Return the [x, y] coordinate for the center point of the cell that contains the specified text.  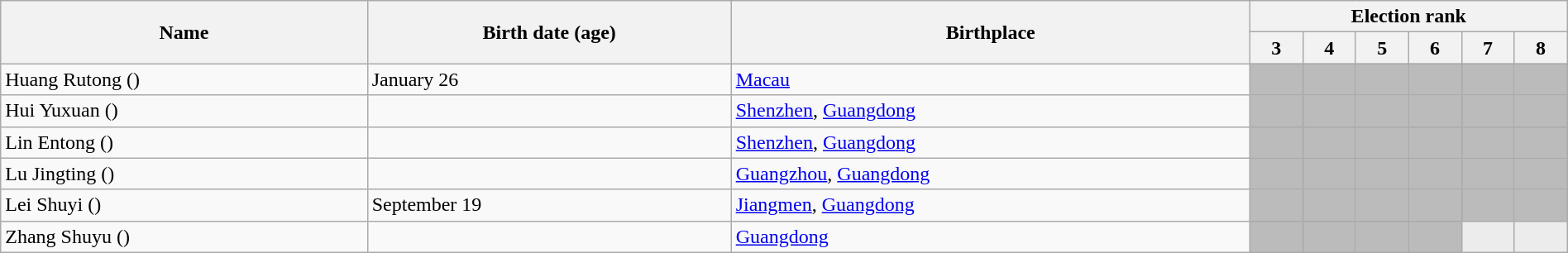
Guangdong [991, 236]
6 [1435, 48]
Lei Shuyi () [184, 205]
Zhang Shuyu () [184, 236]
8 [1541, 48]
Election rank [1408, 17]
5 [1382, 48]
4 [1329, 48]
September 19 [549, 205]
Macau [991, 79]
Lu Jingting () [184, 174]
Birthplace [991, 32]
January 26 [549, 79]
Jiangmen, Guangdong [991, 205]
3 [1276, 48]
7 [1488, 48]
Name [184, 32]
Birth date (age) [549, 32]
Hui Yuxuan () [184, 111]
Huang Rutong () [184, 79]
Lin Entong () [184, 142]
Guangzhou, Guangdong [991, 174]
